Pinpoint the cell where the given text exists, returning its [X, Y] midpoint coordinate. 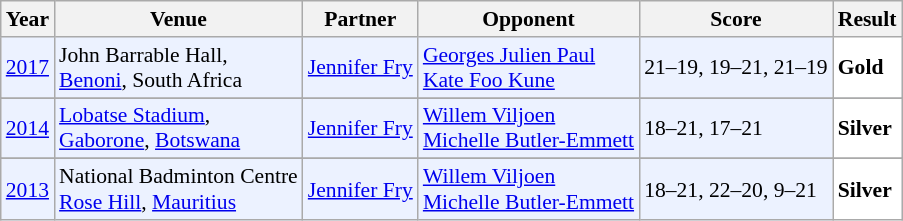
2017 [28, 68]
Lobatse Stadium,Gaborone, Botswana [178, 128]
Opponent [528, 19]
Gold [868, 68]
Georges Julien Paul Kate Foo Kune [528, 68]
National Badminton CentreRose Hill, Mauritius [178, 190]
Result [868, 19]
Partner [360, 19]
18–21, 22–20, 9–21 [736, 190]
Year [28, 19]
2014 [28, 128]
2013 [28, 190]
21–19, 19–21, 21–19 [736, 68]
Venue [178, 19]
John Barrable Hall,Benoni, South Africa [178, 68]
18–21, 17–21 [736, 128]
Score [736, 19]
